Pinpoint the cell where the given text exists, returning its [X, Y] midpoint coordinate. 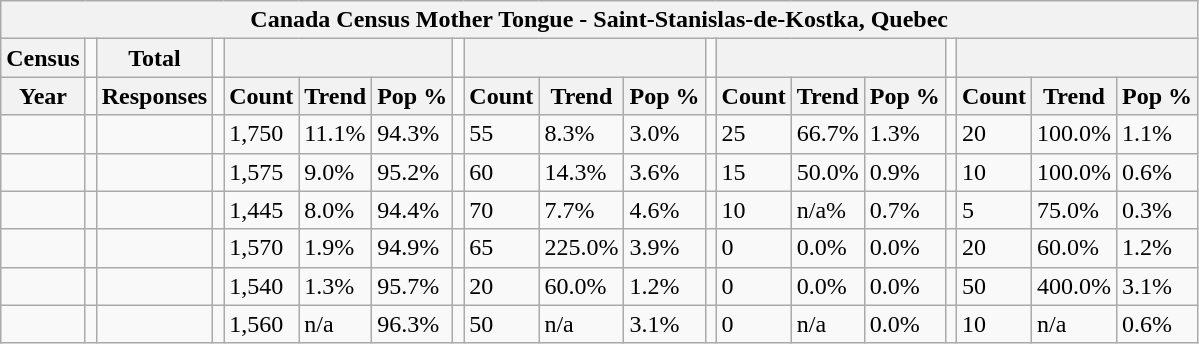
0.3% [1158, 210]
1.9% [336, 248]
95.2% [412, 172]
3.9% [664, 248]
15 [754, 172]
1,750 [262, 134]
Total [154, 58]
3.6% [664, 172]
70 [502, 210]
55 [502, 134]
9.0% [336, 172]
Responses [154, 96]
8.0% [336, 210]
60 [502, 172]
4.6% [664, 210]
Census [43, 58]
5 [994, 210]
8.3% [582, 134]
1,575 [262, 172]
1,560 [262, 324]
0.9% [904, 172]
11.1% [336, 134]
95.7% [412, 286]
3.0% [664, 134]
96.3% [412, 324]
25 [754, 134]
1,445 [262, 210]
50.0% [828, 172]
1.1% [1158, 134]
n/a% [828, 210]
225.0% [582, 248]
400.0% [1074, 286]
66.7% [828, 134]
1,540 [262, 286]
75.0% [1074, 210]
65 [502, 248]
94.3% [412, 134]
Canada Census Mother Tongue - Saint-Stanislas-de-Kostka, Quebec [600, 20]
94.9% [412, 248]
14.3% [582, 172]
7.7% [582, 210]
Year [43, 96]
94.4% [412, 210]
0.7% [904, 210]
1,570 [262, 248]
